Extract the (X, Y) coordinate from the center of the cell holding the provided text.  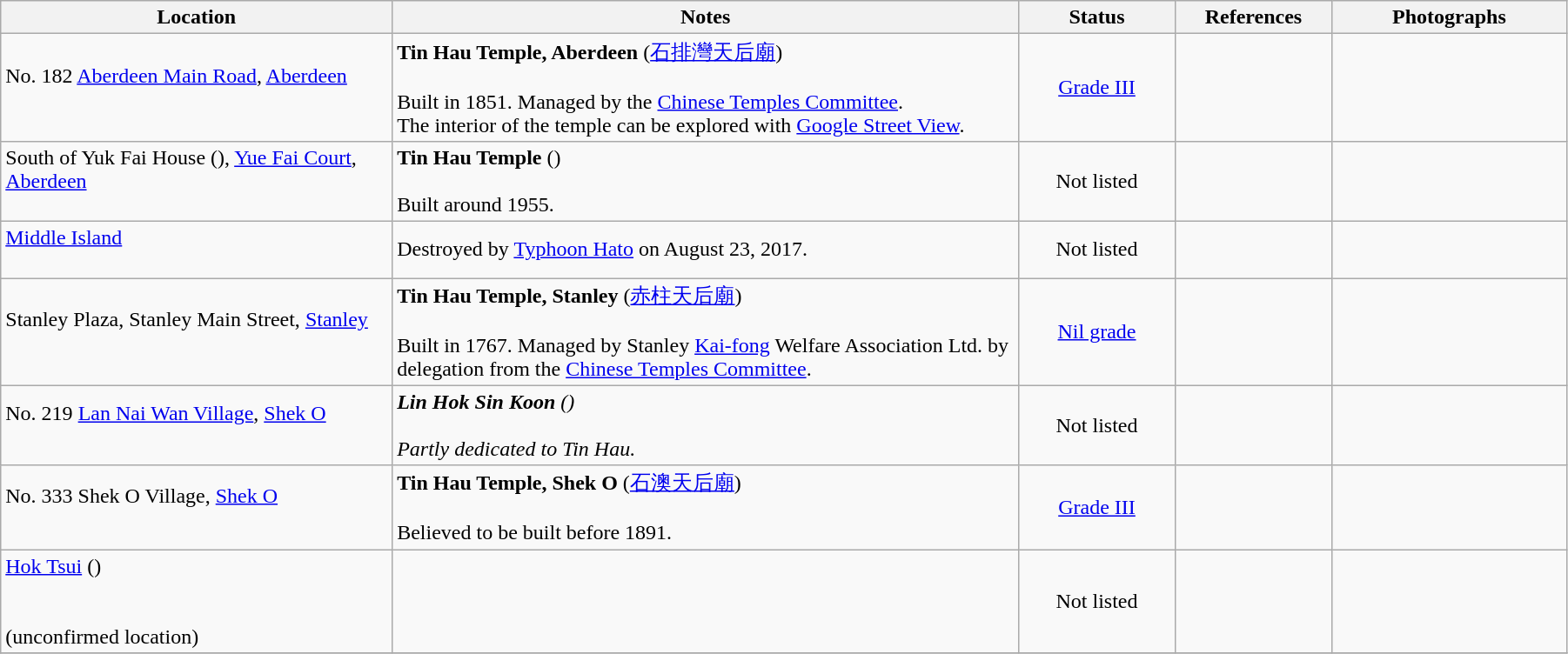
Middle Island (197, 249)
Status (1097, 17)
Nil grade (1097, 332)
South of Yuk Fai House (), Yue Fai Court, Aberdeen (197, 181)
Location (197, 17)
Tin Hau Temple, Stanley (赤柱天后廟)Built in 1767. Managed by Stanley Kai-fong Welfare Association Ltd. by delegation from the Chinese Temples Committee. (706, 332)
No. 333 Shek O Village, Shek O (197, 508)
References (1253, 17)
Stanley Plaza, Stanley Main Street, Stanley (197, 332)
Notes (706, 17)
No. 182 Aberdeen Main Road, Aberdeen (197, 88)
Lin Hok Sin Koon ()Partly dedicated to Tin Hau. (706, 425)
Destroyed by Typhoon Hato on August 23, 2017. (706, 249)
Hok Tsui ()(unconfirmed location) (197, 602)
Tin Hau Temple, Shek O (石澳天后廟)Believed to be built before 1891. (706, 508)
Tin Hau Temple ()Built around 1955. (706, 181)
Photographs (1449, 17)
No. 219 Lan Nai Wan Village, Shek O (197, 425)
